Find where the given text appears and provide that cell's center as (X, Y) coordinate. 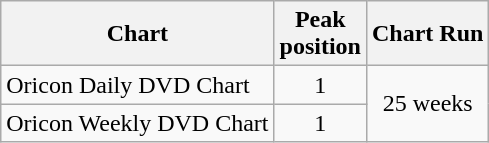
Oricon Weekly DVD Chart (138, 123)
Chart Run (427, 34)
Oricon Daily DVD Chart (138, 85)
25 weeks (427, 104)
Peakposition (320, 34)
Chart (138, 34)
